From the cell containing the given text, extract its center point as [x, y] coordinate. 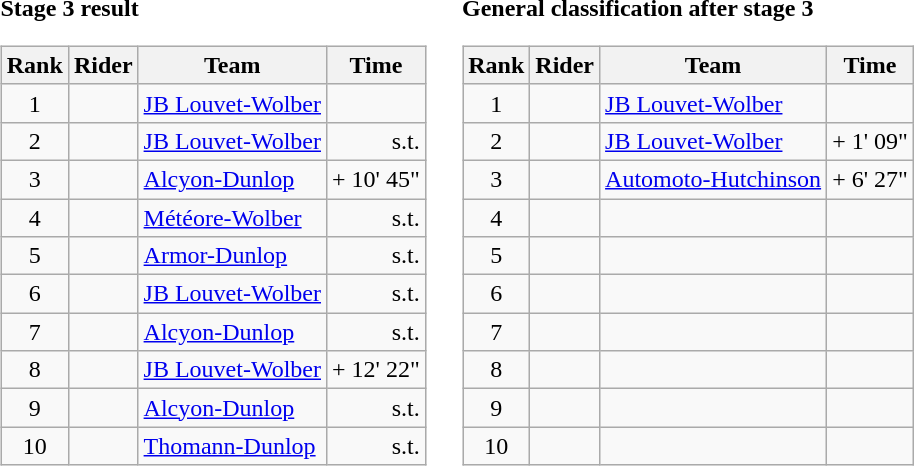
+ 10' 45" [376, 179]
Thomann-Dunlop [232, 446]
+ 6' 27" [870, 179]
Armor-Dunlop [232, 256]
Météore-Wolber [232, 217]
Automoto-Hutchinson [714, 179]
+ 12' 22" [376, 370]
+ 1' 09" [870, 141]
